For the text-containing cell, return its midpoint in [X, Y] coordinate format. 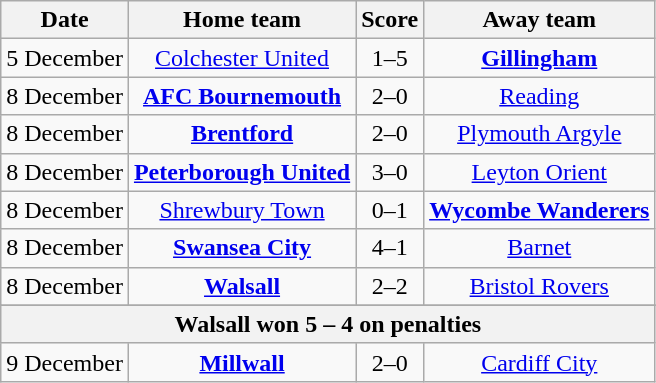
4–1 [390, 248]
Barnet [540, 248]
Walsall [242, 286]
9 December [65, 362]
Wycombe Wanderers [540, 210]
0–1 [390, 210]
Away team [540, 20]
Bristol Rovers [540, 286]
Leyton Orient [540, 172]
3–0 [390, 172]
Plymouth Argyle [540, 134]
Brentford [242, 134]
Reading [540, 96]
Shrewbury Town [242, 210]
Peterborough United [242, 172]
Date [65, 20]
AFC Bournemouth [242, 96]
2–2 [390, 286]
Score [390, 20]
Swansea City [242, 248]
5 December [65, 58]
Millwall [242, 362]
Home team [242, 20]
Colchester United [242, 58]
1–5 [390, 58]
Walsall won 5 – 4 on penalties [328, 324]
Cardiff City [540, 362]
Gillingham [540, 58]
